Output the (X, Y) coordinate of the center of the cell containing the given text.  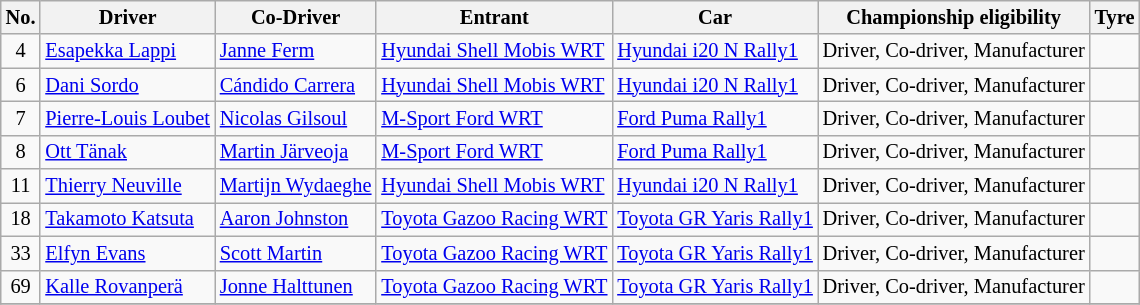
Thierry Neuville (127, 186)
8 (21, 152)
Co-Driver (296, 17)
Scott Martin (296, 253)
Driver (127, 17)
Ott Tänak (127, 152)
Dani Sordo (127, 85)
Entrant (494, 17)
Martin Järveoja (296, 152)
Janne Ferm (296, 51)
Car (714, 17)
69 (21, 287)
33 (21, 253)
Tyre (1115, 17)
Takamoto Katsuta (127, 219)
Championship eligibility (954, 17)
Esapekka Lappi (127, 51)
4 (21, 51)
7 (21, 118)
18 (21, 219)
6 (21, 85)
Elfyn Evans (127, 253)
Kalle Rovanperä (127, 287)
Martijn Wydaeghe (296, 186)
Jonne Halttunen (296, 287)
Cándido Carrera (296, 85)
11 (21, 186)
Aaron Johnston (296, 219)
Pierre-Louis Loubet (127, 118)
No. (21, 17)
Nicolas Gilsoul (296, 118)
